Output the [X, Y] coordinate of the center of the cell containing the given text.  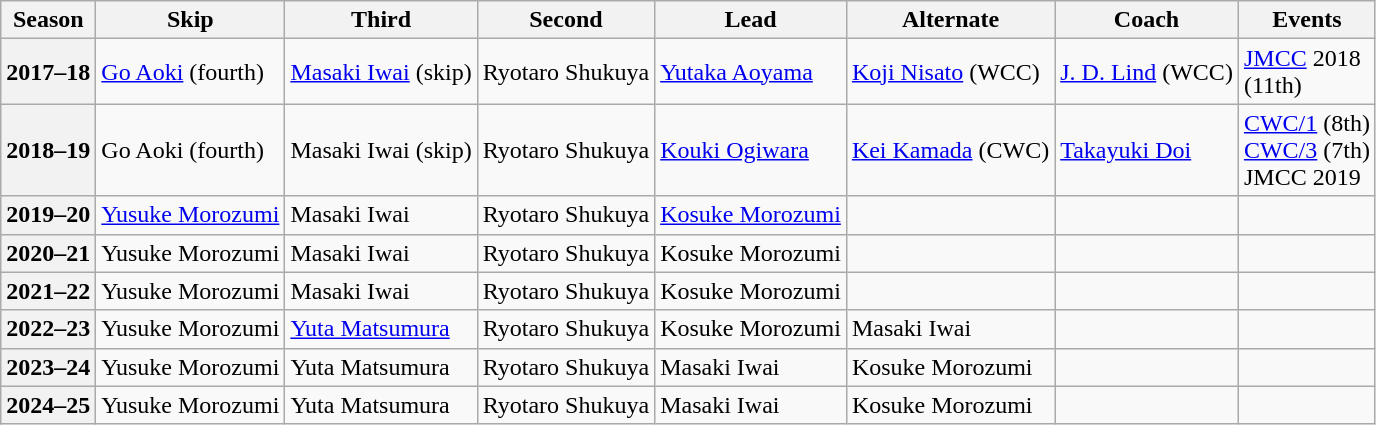
Season [48, 20]
Koji Nisato (WCC) [950, 72]
Yutaka Aoyama [751, 72]
CWC/1 (8th)CWC/3 (7th)JMCC 2019 [1306, 150]
Kouki Ogiwara [751, 150]
2024–25 [48, 405]
Events [1306, 20]
Alternate [950, 20]
2019–20 [48, 215]
2022–23 [48, 329]
Second [566, 20]
J. D. Lind (WCC) [1147, 72]
2023–24 [48, 367]
Kei Kamada (CWC) [950, 150]
2018–19 [48, 150]
Third [381, 20]
Skip [190, 20]
2020–21 [48, 253]
2017–18 [48, 72]
2021–22 [48, 291]
Lead [751, 20]
Takayuki Doi [1147, 150]
Coach [1147, 20]
JMCC 2018 (11th) [1306, 72]
